Extract the [X, Y] coordinate from the center of the cell holding the provided text.  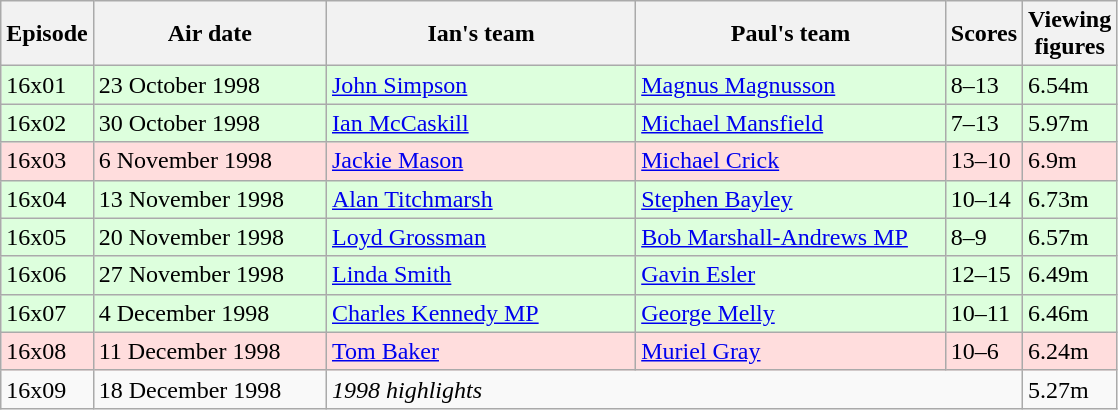
13 November 1998 [210, 199]
30 October 1998 [210, 123]
6.57m [1070, 237]
10–6 [984, 351]
Ian McCaskill [480, 123]
Stephen Bayley [791, 199]
16x05 [47, 237]
John Simpson [480, 85]
11 December 1998 [210, 351]
16x04 [47, 199]
Michael Mansfield [791, 123]
Muriel Gray [791, 351]
5.27m [1070, 389]
8–9 [984, 237]
Viewing figures [1070, 34]
12–15 [984, 275]
16x06 [47, 275]
5.97m [1070, 123]
16x03 [47, 161]
Air date [210, 34]
Gavin Esler [791, 275]
4 December 1998 [210, 313]
George Melly [791, 313]
20 November 1998 [210, 237]
Alan Titchmarsh [480, 199]
Charles Kennedy MP [480, 313]
16x01 [47, 85]
23 October 1998 [210, 85]
6.54m [1070, 85]
6.24m [1070, 351]
16x08 [47, 351]
6.49m [1070, 275]
Linda Smith [480, 275]
Magnus Magnusson [791, 85]
6.9m [1070, 161]
Bob Marshall-Andrews MP [791, 237]
10–14 [984, 199]
6 November 1998 [210, 161]
Tom Baker [480, 351]
16x09 [47, 389]
13–10 [984, 161]
6.46m [1070, 313]
Paul's team [791, 34]
Episode [47, 34]
Michael Crick [791, 161]
8–13 [984, 85]
6.73m [1070, 199]
Ian's team [480, 34]
Scores [984, 34]
10–11 [984, 313]
16x07 [47, 313]
Jackie Mason [480, 161]
27 November 1998 [210, 275]
7–13 [984, 123]
16x02 [47, 123]
1998 highlights [674, 389]
Loyd Grossman [480, 237]
18 December 1998 [210, 389]
